Detect which cell encompasses the target text, then output its (X, Y) center coordinate. 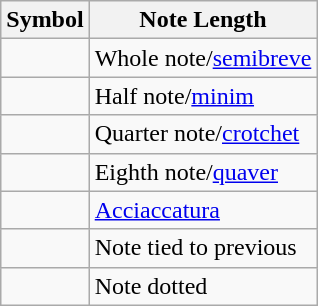
Note Length (203, 20)
Symbol (45, 20)
Eighth note/quaver (203, 172)
Quarter note/crotchet (203, 134)
Note dotted (203, 286)
Acciaccatura (203, 210)
Half note/minim (203, 96)
Note tied to previous (203, 248)
Whole note/semibreve (203, 58)
